From the cell containing the given text, extract its center point as [X, Y] coordinate. 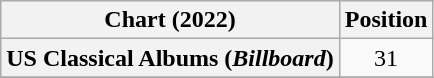
US Classical Albums (Billboard) [170, 58]
31 [386, 58]
Chart (2022) [170, 20]
Position [386, 20]
